Capture the cell that displays the provided text and extract its [x, y] central coordinate. 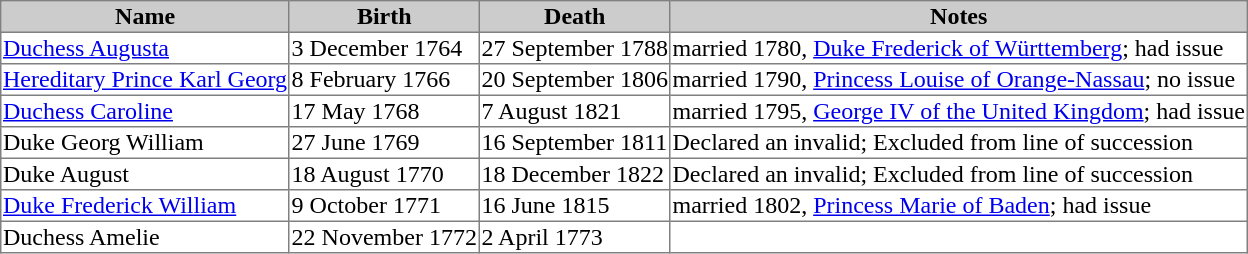
20 September 1806 [574, 80]
married 1795, George IV of the United Kingdom; had issue [958, 111]
Duke Frederick William [146, 206]
Notes [958, 17]
Duke Georg William [146, 143]
7 August 1821 [574, 111]
18 August 1770 [384, 174]
Birth [384, 17]
16 June 1815 [574, 206]
16 September 1811 [574, 143]
Duke August [146, 174]
Duchess Augusta [146, 48]
17 May 1768 [384, 111]
Duchess Amelie [146, 237]
married 1780, Duke Frederick of Württemberg; had issue [958, 48]
Death [574, 17]
18 December 1822 [574, 174]
married 1802, Princess Marie of Baden; had issue [958, 206]
married 1790, Princess Louise of Orange-Nassau; no issue [958, 80]
2 April 1773 [574, 237]
3 December 1764 [384, 48]
8 February 1766 [384, 80]
Duchess Caroline [146, 111]
Name [146, 17]
22 November 1772 [384, 237]
27 September 1788 [574, 48]
9 October 1771 [384, 206]
27 June 1769 [384, 143]
Hereditary Prince Karl Georg [146, 80]
